Return (X, Y) of the center of cell containing provided text 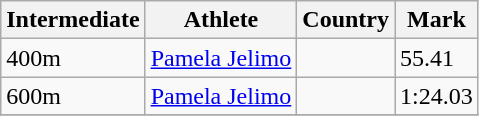
Athlete (221, 20)
Intermediate (73, 20)
400m (73, 58)
55.41 (437, 58)
Country (346, 20)
1:24.03 (437, 96)
600m (73, 96)
Mark (437, 20)
